Pinpoint the cell where the given text exists, returning its [x, y] midpoint coordinate. 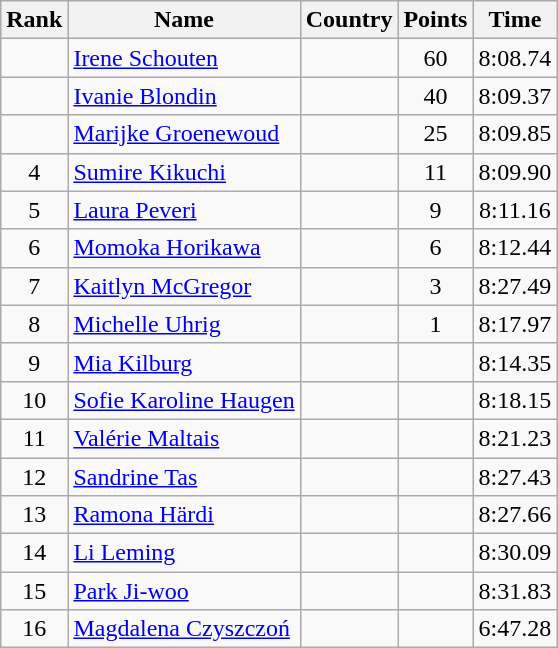
Kaitlyn McGregor [184, 286]
Michelle Uhrig [184, 324]
8:11.16 [515, 210]
13 [34, 515]
7 [34, 286]
8:14.35 [515, 362]
12 [34, 477]
Ivanie Blondin [184, 96]
Time [515, 20]
Laura Peveri [184, 210]
8:31.83 [515, 591]
4 [34, 172]
16 [34, 629]
Irene Schouten [184, 58]
Sumire Kikuchi [184, 172]
Ramona Härdi [184, 515]
8:09.85 [515, 134]
5 [34, 210]
15 [34, 591]
Country [349, 20]
40 [436, 96]
Sofie Karoline Haugen [184, 400]
Valérie Maltais [184, 438]
60 [436, 58]
8:09.90 [515, 172]
Momoka Horikawa [184, 248]
Mia Kilburg [184, 362]
10 [34, 400]
8:17.97 [515, 324]
8:18.15 [515, 400]
Name [184, 20]
Rank [34, 20]
8:21.23 [515, 438]
Marijke Groenewoud [184, 134]
8:08.74 [515, 58]
Points [436, 20]
8:30.09 [515, 553]
Sandrine Tas [184, 477]
8:27.49 [515, 286]
1 [436, 324]
6:47.28 [515, 629]
8:27.43 [515, 477]
14 [34, 553]
Li Leming [184, 553]
8 [34, 324]
25 [436, 134]
Park Ji-woo [184, 591]
8:12.44 [515, 248]
Magdalena Czyszczoń [184, 629]
3 [436, 286]
8:27.66 [515, 515]
8:09.37 [515, 96]
